Determine the (X, Y) coordinate at the center of the cell enclosing the given text.  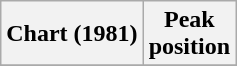
Peakposition (189, 34)
Chart (1981) (72, 34)
